For the text-containing cell, return its midpoint in (x, y) coordinate format. 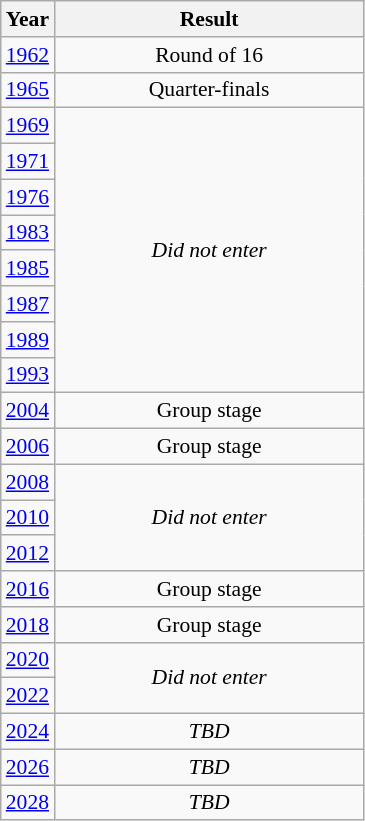
2010 (28, 518)
2012 (28, 554)
1993 (28, 375)
1976 (28, 197)
1971 (28, 162)
2006 (28, 447)
1985 (28, 269)
1969 (28, 126)
Result (209, 19)
2022 (28, 696)
Quarter-finals (209, 90)
2024 (28, 732)
2028 (28, 803)
1965 (28, 90)
1987 (28, 304)
2018 (28, 625)
Year (28, 19)
1989 (28, 340)
1962 (28, 55)
2016 (28, 589)
1983 (28, 233)
2026 (28, 767)
2004 (28, 411)
Round of 16 (209, 55)
2008 (28, 482)
2020 (28, 660)
